For the text-containing cell, return its midpoint in [X, Y] coordinate format. 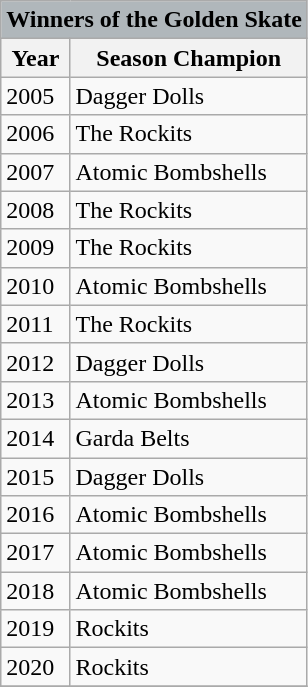
2012 [36, 362]
Season Champion [188, 58]
Year [36, 58]
2011 [36, 324]
2005 [36, 96]
2008 [36, 210]
2019 [36, 629]
2014 [36, 438]
2009 [36, 248]
2010 [36, 286]
2016 [36, 515]
Garda Belts [188, 438]
2013 [36, 400]
2015 [36, 477]
2020 [36, 667]
2017 [36, 553]
Winners of the Golden Skate [154, 20]
2018 [36, 591]
2006 [36, 134]
2007 [36, 172]
